Capture the cell that displays the provided text and extract its [x, y] central coordinate. 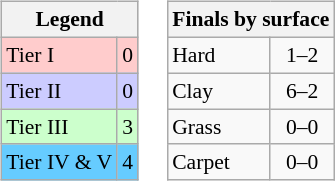
Tier II [59, 91]
Hard [218, 55]
Grass [218, 127]
Tier IV & V [59, 162]
1–2 [302, 55]
Legend [70, 20]
Carpet [218, 162]
Tier III [59, 127]
Tier I [59, 55]
6–2 [302, 91]
3 [128, 127]
Clay [218, 91]
4 [128, 162]
Finals by surface [250, 20]
